For the text-containing cell, return its midpoint in [X, Y] coordinate format. 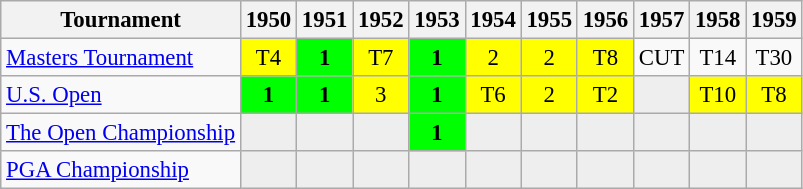
T6 [493, 95]
1954 [493, 20]
T14 [718, 58]
1951 [325, 20]
Masters Tournament [121, 58]
3 [381, 95]
Tournament [121, 20]
PGA Championship [121, 170]
1952 [381, 20]
The Open Championship [121, 133]
1956 [605, 20]
T30 [774, 58]
1950 [268, 20]
1959 [774, 20]
U.S. Open [121, 95]
T4 [268, 58]
T10 [718, 95]
CUT [661, 58]
1953 [437, 20]
T7 [381, 58]
1957 [661, 20]
T2 [605, 95]
1955 [549, 20]
1958 [718, 20]
